Determine the (X, Y) coordinate at the center of the cell enclosing the given text.  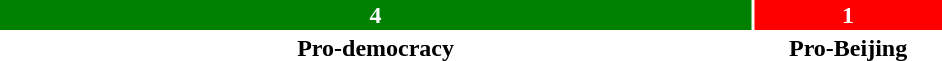
1 (848, 15)
4 (376, 15)
